Provide the [X, Y] coordinate of the cell's center where the given text is located.  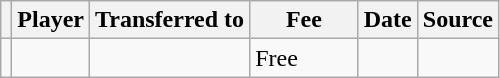
Date [388, 20]
Player [51, 20]
Transferred to [170, 20]
Fee [304, 20]
Source [458, 20]
Free [304, 58]
